Capture the cell that displays the provided text and extract its [X, Y] central coordinate. 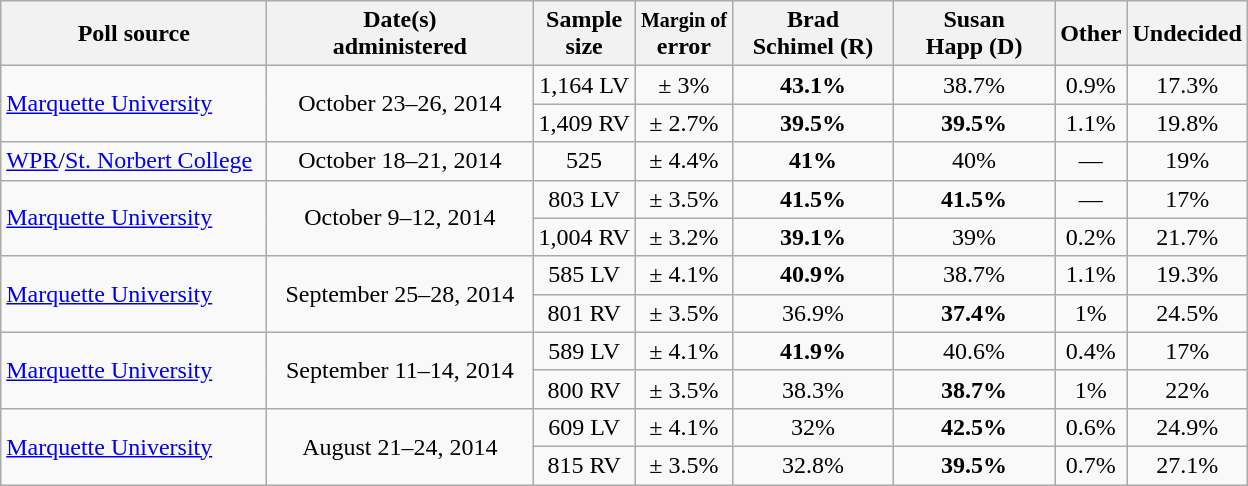
21.7% [1187, 237]
September 25–28, 2014 [400, 294]
40% [974, 161]
Poll source [134, 34]
22% [1187, 389]
803 LV [584, 199]
WPR/St. Norbert College [134, 161]
41.9% [812, 351]
SusanHapp (D) [974, 34]
0.6% [1091, 427]
24.9% [1187, 427]
± 4.4% [684, 161]
589 LV [584, 351]
BradSchimel (R) [812, 34]
801 RV [584, 313]
Other [1091, 34]
19.3% [1187, 275]
Samplesize [584, 34]
39.1% [812, 237]
42.5% [974, 427]
± 3% [684, 85]
40.6% [974, 351]
± 2.7% [684, 123]
0.2% [1091, 237]
585 LV [584, 275]
19% [1187, 161]
1,164 LV [584, 85]
41% [812, 161]
43.1% [812, 85]
27.1% [1187, 465]
Date(s)administered [400, 34]
32% [812, 427]
24.5% [1187, 313]
38.3% [812, 389]
32.8% [812, 465]
37.4% [974, 313]
800 RV [584, 389]
39% [974, 237]
19.8% [1187, 123]
October 23–26, 2014 [400, 104]
Undecided [1187, 34]
August 21–24, 2014 [400, 446]
815 RV [584, 465]
17.3% [1187, 85]
1,004 RV [584, 237]
36.9% [812, 313]
0.4% [1091, 351]
± 3.2% [684, 237]
525 [584, 161]
October 9–12, 2014 [400, 218]
609 LV [584, 427]
September 11–14, 2014 [400, 370]
0.9% [1091, 85]
Margin oferror [684, 34]
0.7% [1091, 465]
October 18–21, 2014 [400, 161]
40.9% [812, 275]
1,409 RV [584, 123]
